Capture the cell that displays the provided text and extract its (X, Y) central coordinate. 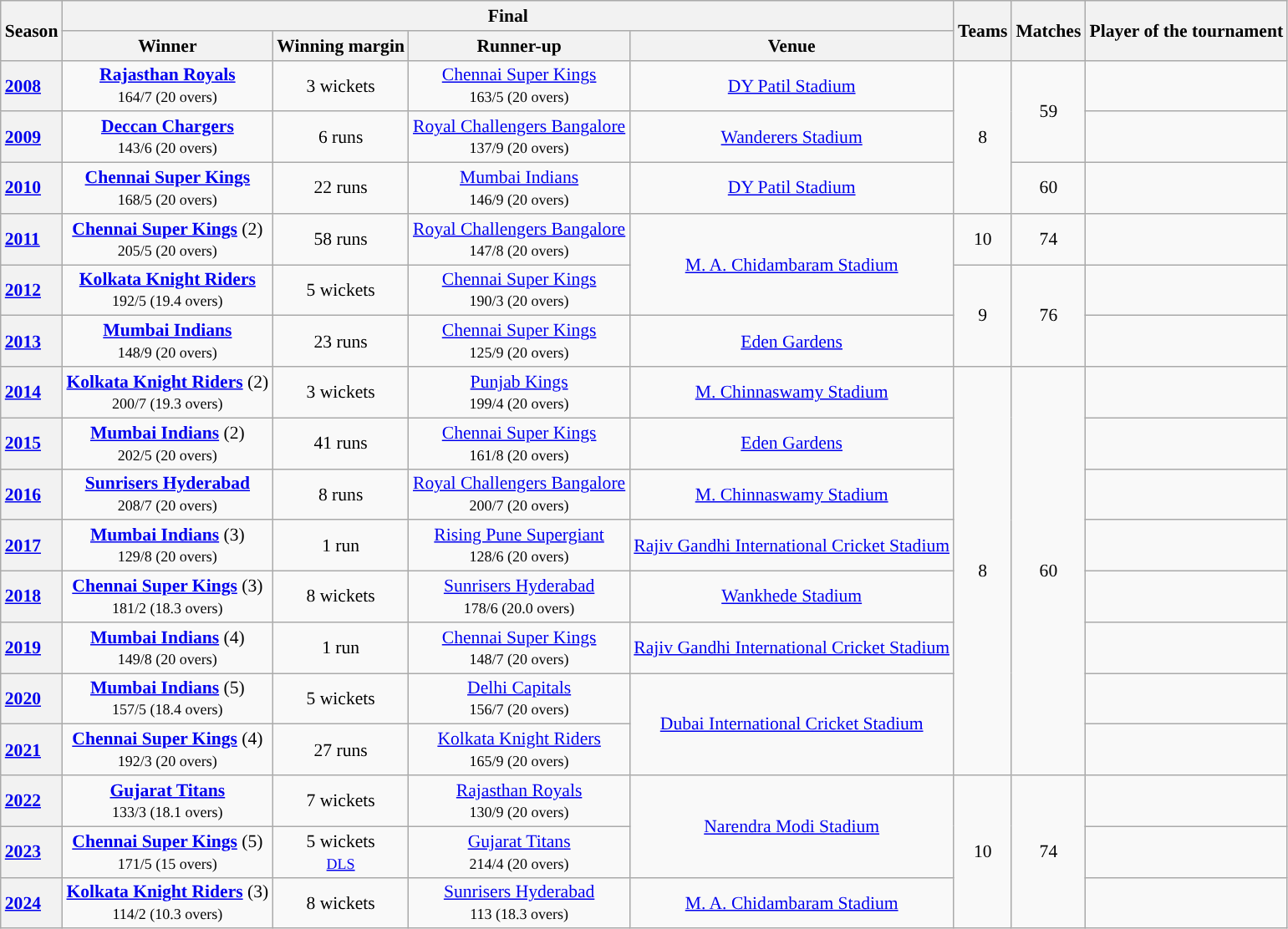
Season (32, 30)
Player of the tournament (1186, 30)
2014 (32, 393)
Chennai Super Kings190/3 (20 overs) (519, 291)
Winning margin (341, 46)
2010 (32, 189)
2012 (32, 291)
2024 (32, 902)
Chennai Super Kings (2)205/5 (20 overs) (167, 239)
Chennai Super Kings163/5 (20 overs) (519, 85)
9 (983, 316)
Royal Challengers Bangalore147/8 (20 overs) (519, 239)
Sunrisers Hyderabad208/7 (20 overs) (167, 495)
Mumbai Indians148/9 (20 overs) (167, 341)
41 runs (341, 443)
Kolkata Knight Riders (3)114/2 (10.3 overs) (167, 902)
2013 (32, 341)
22 runs (341, 189)
2020 (32, 698)
2021 (32, 750)
2011 (32, 239)
Wankhede Stadium (792, 596)
2017 (32, 546)
Deccan Chargers143/6 (20 overs) (167, 137)
Runner-up (519, 46)
Wanderers Stadium (792, 137)
8 runs (341, 495)
23 runs (341, 341)
Mumbai Indians (2)202/5 (20 overs) (167, 443)
Final (508, 16)
Mumbai Indians (5)157/5 (18.4 overs) (167, 698)
Chennai Super Kings (5)171/5 (15 overs) (167, 852)
76 (1048, 316)
Chennai Super Kings125/9 (20 overs) (519, 341)
Royal Challengers Bangalore200/7 (20 overs) (519, 495)
Mumbai Indians (4)149/8 (20 overs) (167, 648)
6 runs (341, 137)
Gujarat Titans133/3 (18.1 overs) (167, 800)
Matches (1048, 30)
Teams (983, 30)
Rajasthan Royals130/9 (20 overs) (519, 800)
Kolkata Knight Riders (2)200/7 (19.3 overs) (167, 393)
Chennai Super Kings161/8 (20 overs) (519, 443)
2016 (32, 495)
27 runs (341, 750)
Chennai Super Kings148/7 (20 overs) (519, 648)
Mumbai Indians146/9 (20 overs) (519, 189)
7 wickets (341, 800)
Sunrisers Hyderabad178/6 (20.0 overs) (519, 596)
Kolkata Knight Riders192/5 (19.4 overs) (167, 291)
2023 (32, 852)
Dubai International Cricket Stadium (792, 724)
Punjab Kings199/4 (20 overs) (519, 393)
Chennai Super Kings (4)192/3 (20 overs) (167, 750)
Kolkata Knight Riders165/9 (20 overs) (519, 750)
Venue (792, 46)
Narendra Modi Stadium (792, 826)
Gujarat Titans214/4 (20 overs) (519, 852)
Royal Challengers Bangalore137/9 (20 overs) (519, 137)
2008 (32, 85)
2015 (32, 443)
Sunrisers Hyderabad113 (18.3 overs) (519, 902)
2019 (32, 648)
Winner (167, 46)
Chennai Super Kings (3)181/2 (18.3 overs) (167, 596)
Rajasthan Royals 164/7 (20 overs) (167, 85)
2022 (32, 800)
2018 (32, 596)
Delhi Capitals156/7 (20 overs) (519, 698)
59 (1048, 111)
58 runs (341, 239)
Rising Pune Supergiant128/6 (20 overs) (519, 546)
5 wicketsDLS (341, 852)
2009 (32, 137)
Mumbai Indians (3)129/8 (20 overs) (167, 546)
Chennai Super Kings168/5 (20 overs) (167, 189)
